Scan for the cell matching the given text and deliver its [x, y] coordinate at center. 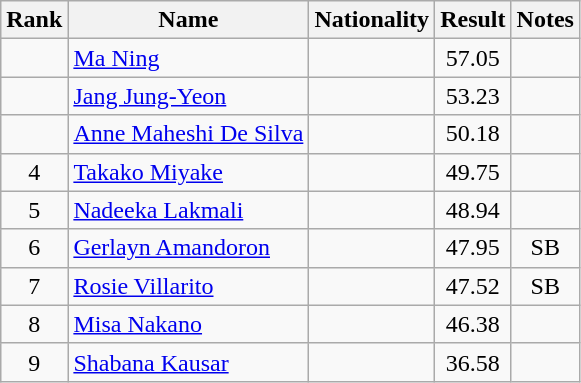
8 [34, 324]
50.18 [473, 134]
46.38 [473, 324]
Misa Nakano [188, 324]
6 [34, 248]
Notes [545, 20]
Ma Ning [188, 58]
5 [34, 210]
47.95 [473, 248]
57.05 [473, 58]
36.58 [473, 362]
Nadeeka Lakmali [188, 210]
Shabana Kausar [188, 362]
53.23 [473, 96]
Takako Miyake [188, 172]
47.52 [473, 286]
Anne Maheshi De Silva [188, 134]
9 [34, 362]
Result [473, 20]
Rosie Villarito [188, 286]
Gerlayn Amandoron [188, 248]
Nationality [372, 20]
Rank [34, 20]
49.75 [473, 172]
Jang Jung-Yeon [188, 96]
48.94 [473, 210]
4 [34, 172]
7 [34, 286]
Name [188, 20]
